Pinpoint the cell where the given text exists, returning its [x, y] midpoint coordinate. 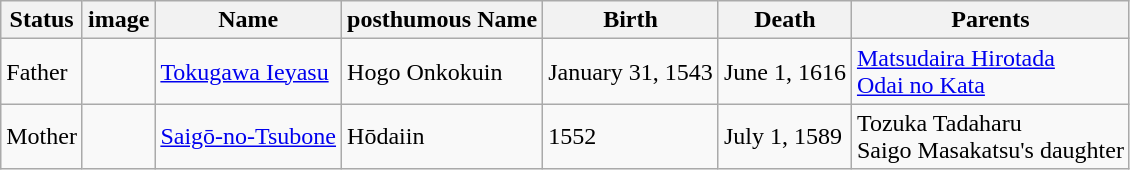
Tozuka TadaharuSaigo Masakatsu's daughter [990, 136]
Name [248, 20]
posthumous Name [442, 20]
Saigō-no-Tsubone [248, 136]
Hōdaiin [442, 136]
Matsudaira HirotadaOdai no Kata [990, 72]
Death [784, 20]
1552 [631, 136]
June 1, 1616 [784, 72]
Hogo Onkokuin [442, 72]
July 1, 1589 [784, 136]
Mother [42, 136]
Tokugawa Ieyasu [248, 72]
image [118, 20]
January 31, 1543 [631, 72]
Birth [631, 20]
Status [42, 20]
Parents [990, 20]
Father [42, 72]
